For the text-containing cell, return its midpoint in (x, y) coordinate format. 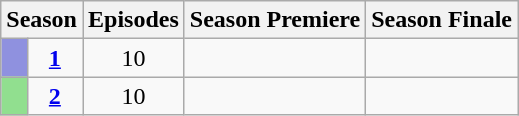
2 (54, 96)
Season Finale (442, 20)
Season (42, 20)
1 (54, 58)
Season Premiere (274, 20)
Episodes (133, 20)
